Find where the given text appears and provide that cell's center as (x, y) coordinate. 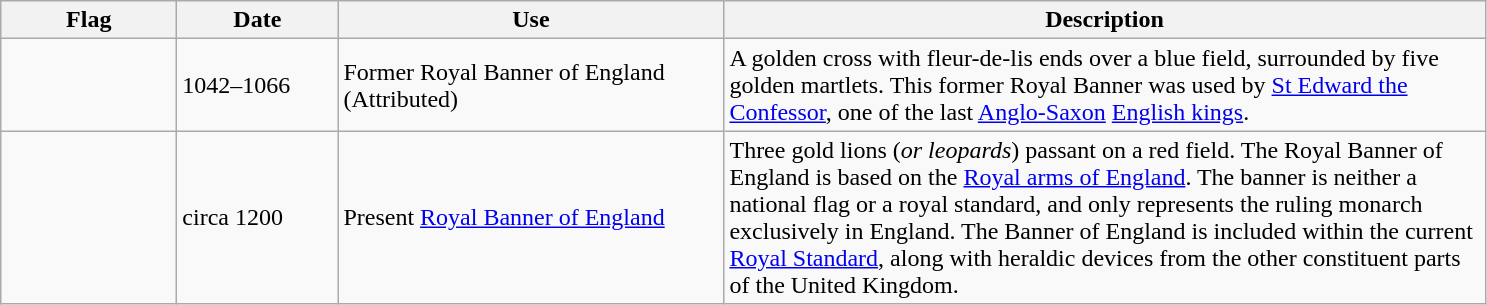
Flag (89, 20)
1042–1066 (258, 85)
Date (258, 20)
Former Royal Banner of England(Attributed) (531, 85)
Description (1104, 20)
Use (531, 20)
circa 1200 (258, 218)
Present Royal Banner of England (531, 218)
